Provide the [X, Y] coordinate of the cell's center where the given text is located.  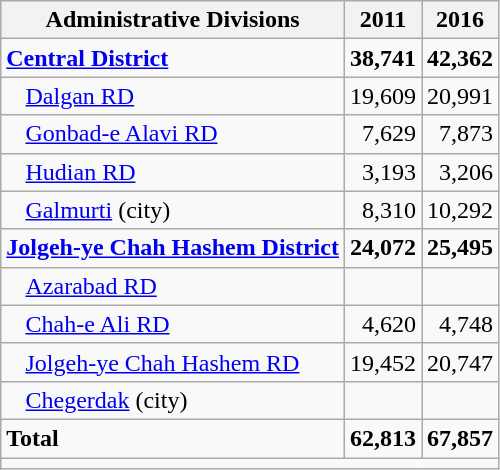
38,741 [382, 58]
4,620 [382, 324]
42,362 [460, 58]
67,857 [460, 438]
3,193 [382, 172]
19,452 [382, 362]
19,609 [382, 96]
Hudian RD [173, 172]
Total [173, 438]
8,310 [382, 210]
10,292 [460, 210]
7,629 [382, 134]
Gonbad-e Alavi RD [173, 134]
Azarabad RD [173, 286]
3,206 [460, 172]
2011 [382, 20]
Dalgan RD [173, 96]
25,495 [460, 248]
7,873 [460, 134]
62,813 [382, 438]
Chegerdak (city) [173, 400]
Chah-e Ali RD [173, 324]
20,747 [460, 362]
Administrative Divisions [173, 20]
4,748 [460, 324]
2016 [460, 20]
Central District [173, 58]
Jolgeh-ye Chah Hashem RD [173, 362]
Galmurti (city) [173, 210]
20,991 [460, 96]
Jolgeh-ye Chah Hashem District [173, 248]
24,072 [382, 248]
